Scan for the cell matching the given text and deliver its (x, y) coordinate at center. 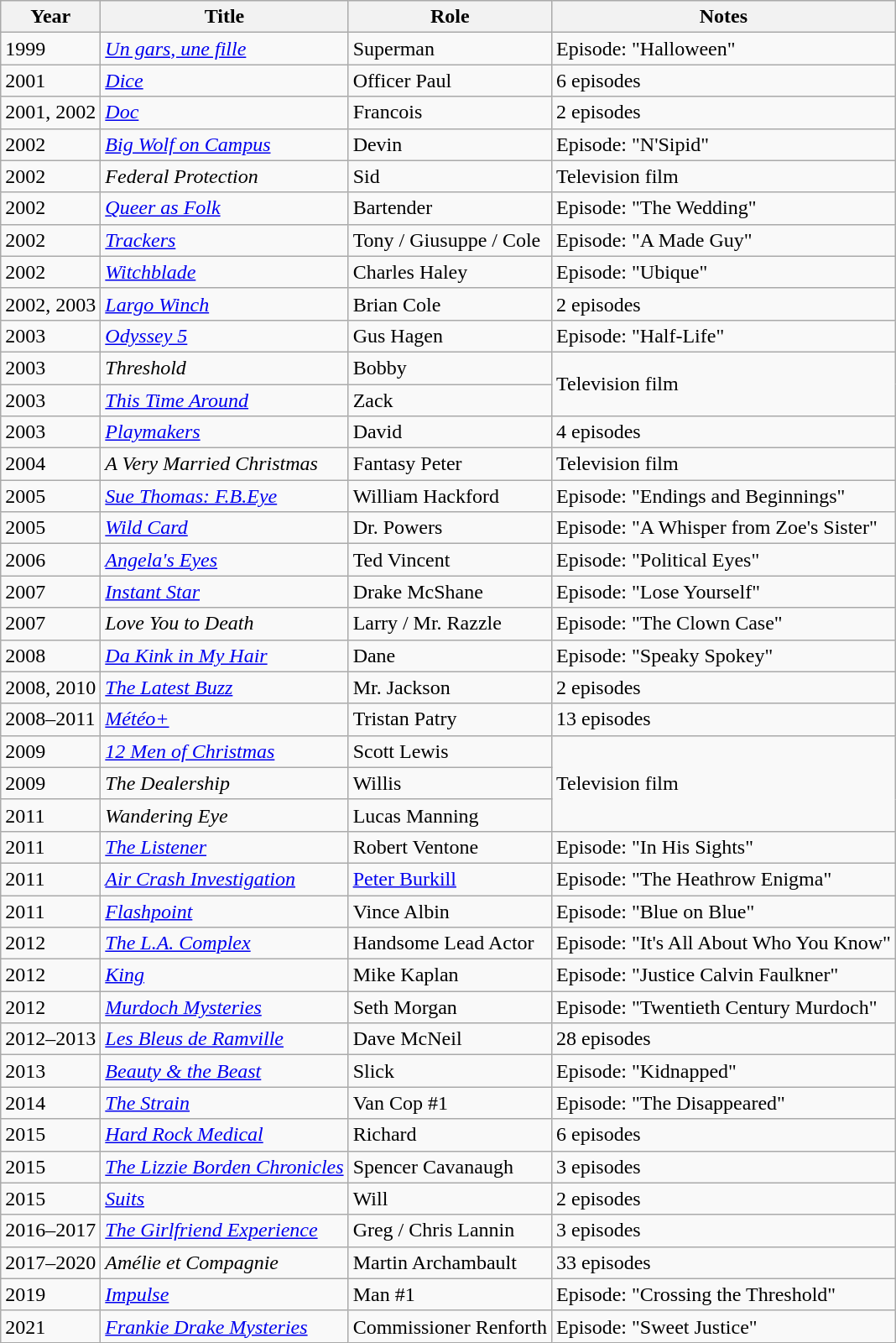
Commissioner Renforth (450, 1326)
Episode: "Lose Yourself" (723, 592)
Wandering Eye (225, 815)
Brian Cole (450, 304)
The Strain (225, 1103)
Greg / Chris Lannin (450, 1231)
Sid (450, 176)
Threshold (225, 368)
Vince Albin (450, 911)
Un gars, une fille (225, 49)
The Lizzie Borden Chronicles (225, 1167)
Episode: "Half-Life" (723, 336)
Queer as Folk (225, 208)
Love You to Death (225, 624)
Dane (450, 656)
The Listener (225, 847)
Role (450, 17)
2002, 2003 (50, 304)
Drake McShane (450, 592)
Episode: "Speaky Spokey" (723, 656)
Suits (225, 1199)
Instant Star (225, 592)
2021 (50, 1326)
Episode: "Blue on Blue" (723, 911)
Gus Hagen (450, 336)
Episode: "The Wedding" (723, 208)
Episode: "Ubique" (723, 272)
2016–2017 (50, 1231)
Flashpoint (225, 911)
2017–2020 (50, 1262)
Da Kink in My Hair (225, 656)
Dice (225, 81)
Beauty & the Beast (225, 1071)
Willis (450, 783)
William Hackford (450, 496)
28 episodes (723, 1039)
Title (225, 17)
King (225, 975)
Murdoch Mysteries (225, 1007)
Robert Ventone (450, 847)
Federal Protection (225, 176)
Officer Paul (450, 81)
The Latest Buzz (225, 687)
2004 (50, 464)
Devin (450, 144)
Episode: "Kidnapped" (723, 1071)
Episode: "Sweet Justice" (723, 1326)
Episode: "The Disappeared" (723, 1103)
Episode: "Endings and Beginnings" (723, 496)
Peter Burkill (450, 879)
Air Crash Investigation (225, 879)
Witchblade (225, 272)
The Girlfriend Experience (225, 1231)
Episode: "A Whisper from Zoe's Sister" (723, 528)
Francois (450, 112)
Dr. Powers (450, 528)
Episode: "In His Sights" (723, 847)
Tristan Patry (450, 719)
Bobby (450, 368)
Man #1 (450, 1294)
Richard (450, 1135)
2001, 2002 (50, 112)
2013 (50, 1071)
4 episodes (723, 432)
2008, 2010 (50, 687)
12 Men of Christmas (225, 751)
Mike Kaplan (450, 975)
Big Wolf on Campus (225, 144)
2012–2013 (50, 1039)
Météo+ (225, 719)
Trackers (225, 240)
Amélie et Compagnie (225, 1262)
Seth Morgan (450, 1007)
Ted Vincent (450, 560)
Slick (450, 1071)
Episode: "Crossing the Threshold" (723, 1294)
Largo Winch (225, 304)
Zack (450, 400)
Episode: "The Clown Case" (723, 624)
Episode: "The Heathrow Enigma" (723, 879)
Lucas Manning (450, 815)
Tony / Giusuppe / Cole (450, 240)
Odyssey 5 (225, 336)
Episode: "Twentieth Century Murdoch" (723, 1007)
13 episodes (723, 719)
2006 (50, 560)
Dave McNeil (450, 1039)
2008 (50, 656)
Martin Archambault (450, 1262)
Episode: "It's All About Who You Know" (723, 943)
A Very Married Christmas (225, 464)
Will (450, 1199)
Charles Haley (450, 272)
David (450, 432)
1999 (50, 49)
Episode: "Political Eyes" (723, 560)
Doc (225, 112)
Frankie Drake Mysteries (225, 1326)
Notes (723, 17)
Scott Lewis (450, 751)
Episode: "A Made Guy" (723, 240)
Year (50, 17)
The L.A. Complex (225, 943)
Angela's Eyes (225, 560)
Van Cop #1 (450, 1103)
2008–2011 (50, 719)
2014 (50, 1103)
Hard Rock Medical (225, 1135)
Larry / Mr. Razzle (450, 624)
Handsome Lead Actor (450, 943)
Episode: "N'Sipid" (723, 144)
Fantasy Peter (450, 464)
Impulse (225, 1294)
Les Bleus de Ramville (225, 1039)
Spencer Cavanaugh (450, 1167)
This Time Around (225, 400)
33 episodes (723, 1262)
Wild Card (225, 528)
Sue Thomas: F.B.Eye (225, 496)
2001 (50, 81)
Playmakers (225, 432)
Episode: "Justice Calvin Faulkner" (723, 975)
Episode: "Halloween" (723, 49)
Mr. Jackson (450, 687)
Bartender (450, 208)
Superman (450, 49)
The Dealership (225, 783)
2019 (50, 1294)
